Search for the cell housing the specified text and yield its [X, Y] center coordinate. 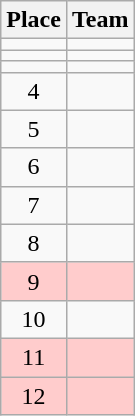
9 [34, 281]
10 [34, 319]
7 [34, 205]
11 [34, 357]
Team [100, 20]
6 [34, 167]
Place [34, 20]
12 [34, 395]
4 [34, 91]
5 [34, 129]
8 [34, 243]
